Locate the cell with the specified text and output its (x, y) center coordinate. 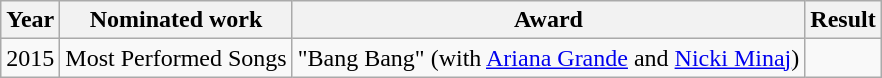
"Bang Bang" (with Ariana Grande and Nicki Minaj) (548, 58)
Nominated work (176, 20)
2015 (30, 58)
Award (548, 20)
Year (30, 20)
Most Performed Songs (176, 58)
Result (843, 20)
